Pinpoint the cell where the given text exists, returning its [X, Y] midpoint coordinate. 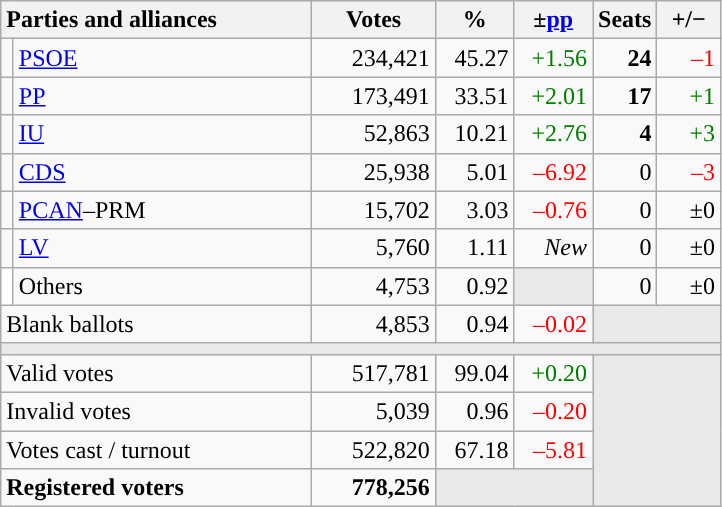
+3 [689, 134]
Seats [624, 20]
PCAN–PRM [162, 210]
0.96 [474, 411]
CDS [162, 172]
New [554, 248]
33.51 [474, 96]
Others [162, 286]
±pp [554, 20]
17 [624, 96]
+0.20 [554, 373]
778,256 [374, 488]
99.04 [474, 373]
67.18 [474, 449]
517,781 [374, 373]
522,820 [374, 449]
0.94 [474, 324]
Votes [374, 20]
+1.56 [554, 58]
5.01 [474, 172]
–3 [689, 172]
10.21 [474, 134]
+1 [689, 96]
24 [624, 58]
234,421 [374, 58]
25,938 [374, 172]
4,853 [374, 324]
Registered voters [156, 488]
0.92 [474, 286]
–5.81 [554, 449]
–0.76 [554, 210]
% [474, 20]
4 [624, 134]
LV [162, 248]
+2.76 [554, 134]
IU [162, 134]
Valid votes [156, 373]
Invalid votes [156, 411]
+2.01 [554, 96]
3.03 [474, 210]
173,491 [374, 96]
45.27 [474, 58]
15,702 [374, 210]
–0.02 [554, 324]
PSOE [162, 58]
–6.92 [554, 172]
–0.20 [554, 411]
Parties and alliances [156, 20]
PP [162, 96]
Blank ballots [156, 324]
5,039 [374, 411]
1.11 [474, 248]
52,863 [374, 134]
5,760 [374, 248]
+/− [689, 20]
–1 [689, 58]
4,753 [374, 286]
Votes cast / turnout [156, 449]
